Scan for the cell matching the given text and deliver its [x, y] coordinate at center. 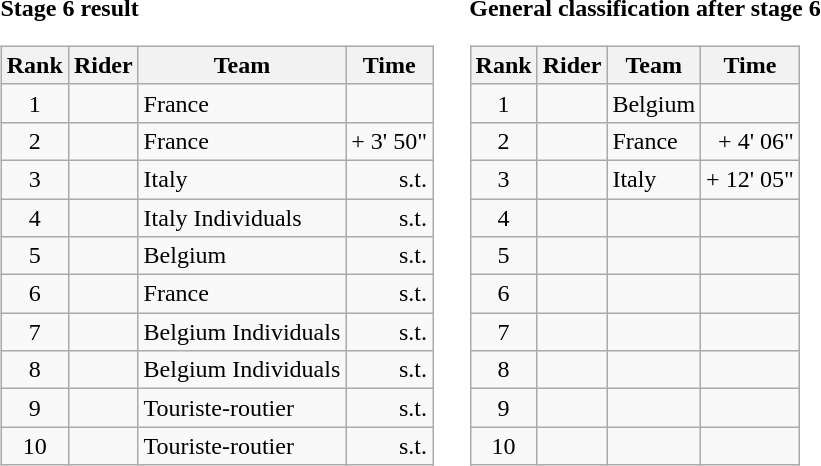
+ 4' 06" [750, 141]
+ 12' 05" [750, 179]
Italy Individuals [242, 217]
+ 3' 50" [390, 141]
